Search for the cell housing the specified text and yield its [X, Y] center coordinate. 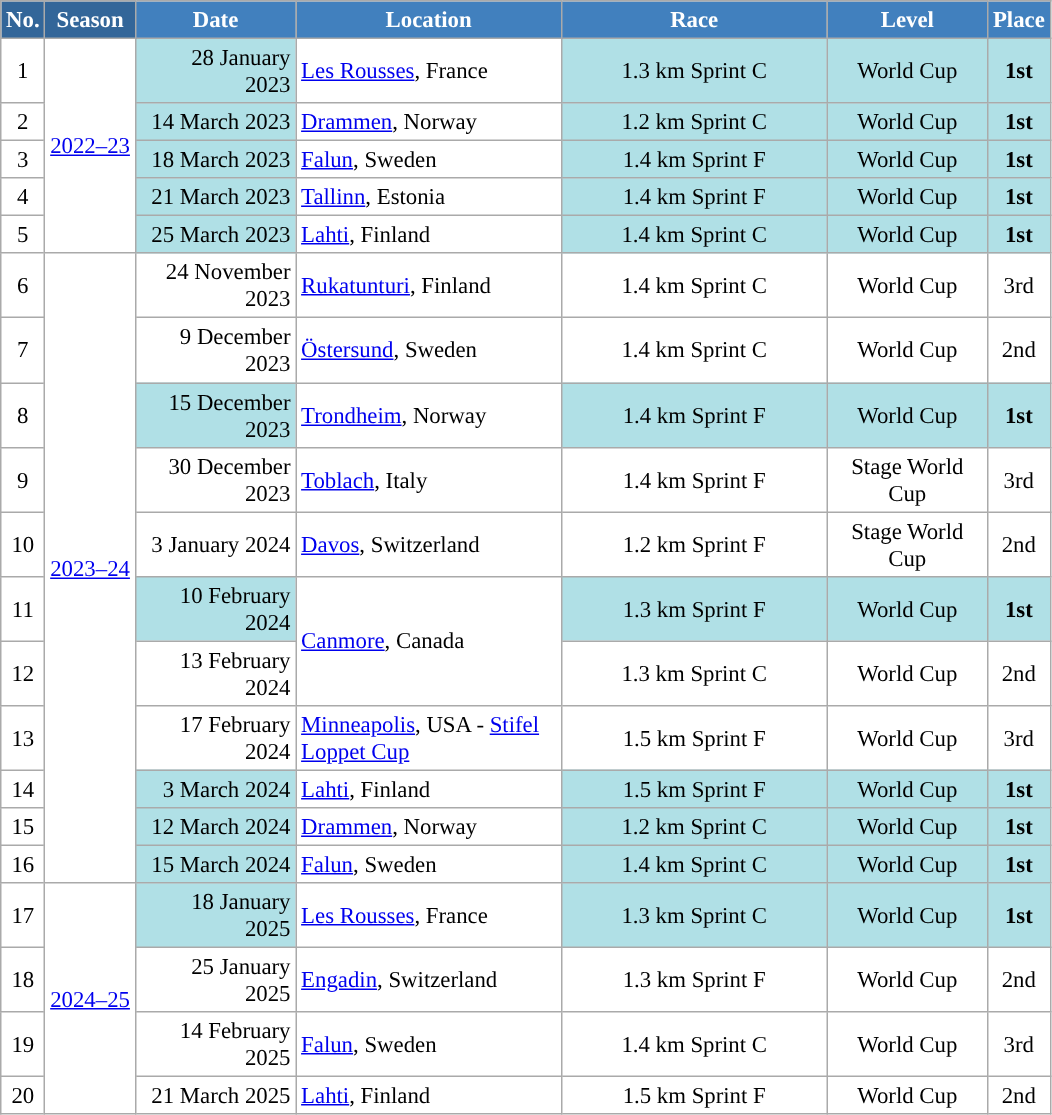
3 March 2024 [216, 789]
16 [23, 864]
9 December 2023 [216, 350]
2 [23, 122]
Place [1019, 20]
Level [908, 20]
Östersund, Sweden [429, 350]
10 February 2024 [216, 608]
Toblach, Italy [429, 480]
15 December 2023 [216, 416]
24 November 2023 [216, 286]
13 [23, 738]
18 March 2023 [216, 160]
3 [23, 160]
Tallinn, Estonia [429, 197]
15 [23, 827]
12 [23, 674]
19 [23, 1044]
28 January 2023 [216, 72]
14 February 2025 [216, 1044]
17 [23, 916]
30 December 2023 [216, 480]
Race [694, 20]
7 [23, 350]
21 March 2023 [216, 197]
15 March 2024 [216, 864]
25 March 2023 [216, 235]
Engadin, Switzerland [429, 980]
5 [23, 235]
2022–23 [90, 146]
Trondheim, Norway [429, 416]
25 January 2025 [216, 980]
3 January 2024 [216, 544]
20 [23, 1096]
2024–25 [90, 998]
2023–24 [90, 569]
Canmore, Canada [429, 640]
1 [23, 72]
Date [216, 20]
13 February 2024 [216, 674]
12 March 2024 [216, 827]
18 January 2025 [216, 916]
1.2 km Sprint F [694, 544]
No. [23, 20]
18 [23, 980]
14 March 2023 [216, 122]
17 February 2024 [216, 738]
10 [23, 544]
14 [23, 789]
Davos, Switzerland [429, 544]
6 [23, 286]
Minneapolis, USA - Stifel Loppet Cup [429, 738]
8 [23, 416]
9 [23, 480]
21 March 2025 [216, 1096]
Rukatunturi, Finland [429, 286]
4 [23, 197]
Season [90, 20]
11 [23, 608]
Location [429, 20]
